From the cell containing the given text, extract its center point as [x, y] coordinate. 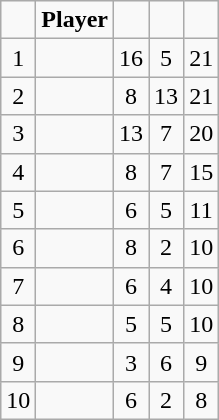
16 [132, 58]
Player [75, 20]
11 [202, 210]
20 [202, 134]
1 [18, 58]
15 [202, 172]
